From the cell containing the given text, extract its center point as [x, y] coordinate. 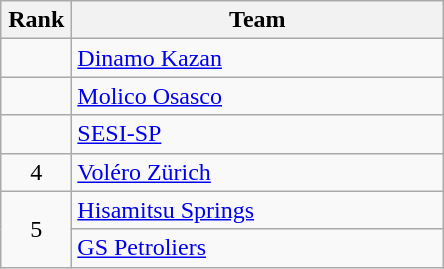
Hisamitsu Springs [258, 210]
4 [36, 172]
Dinamo Kazan [258, 58]
Voléro Zürich [258, 172]
Molico Osasco [258, 96]
Rank [36, 20]
GS Petroliers [258, 248]
Team [258, 20]
SESI-SP [258, 134]
5 [36, 229]
